Return [X, Y] of the center of cell containing provided text 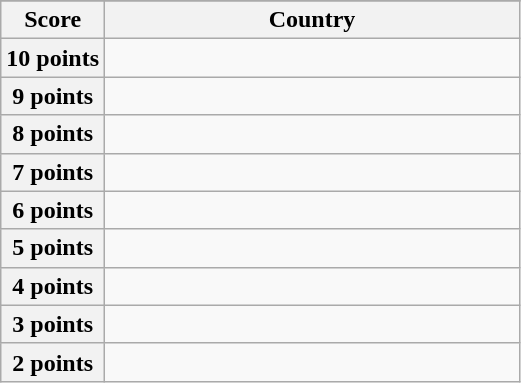
5 points [53, 248]
Country [312, 20]
7 points [53, 172]
9 points [53, 96]
8 points [53, 134]
3 points [53, 324]
2 points [53, 362]
10 points [53, 58]
4 points [53, 286]
Score [53, 20]
6 points [53, 210]
